Identify which cell holds the provided text, then report its (X, Y) central coordinate. 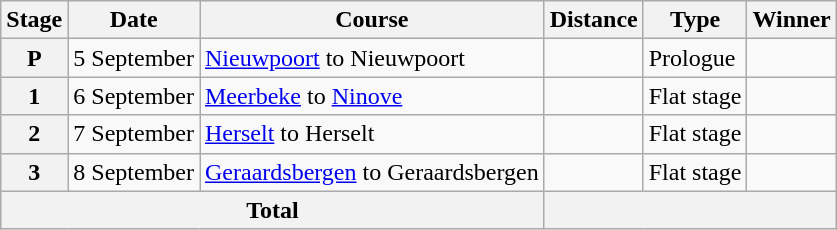
8 September (134, 172)
2 (34, 134)
Herselt to Herselt (372, 134)
5 September (134, 58)
Stage (34, 20)
Total (272, 210)
Type (695, 20)
Nieuwpoort to Nieuwpoort (372, 58)
Prologue (695, 58)
7 September (134, 134)
Date (134, 20)
6 September (134, 96)
Winner (792, 20)
Distance (594, 20)
3 (34, 172)
1 (34, 96)
Geraardsbergen to Geraardsbergen (372, 172)
P (34, 58)
Course (372, 20)
Meerbeke to Ninove (372, 96)
